For the text-containing cell, return its midpoint in (x, y) coordinate format. 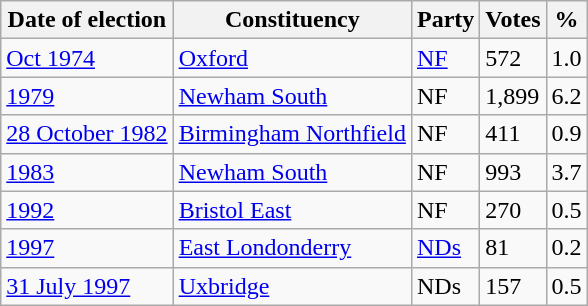
157 (513, 286)
572 (513, 58)
Birmingham Northfield (292, 134)
1997 (87, 248)
Party (445, 20)
Constituency (292, 20)
31 July 1997 (87, 286)
1,899 (513, 96)
1979 (87, 96)
6.2 (566, 96)
Uxbridge (292, 286)
270 (513, 210)
28 October 1982 (87, 134)
1.0 (566, 58)
% (566, 20)
Date of election (87, 20)
Oxford (292, 58)
Bristol East (292, 210)
1983 (87, 172)
Votes (513, 20)
993 (513, 172)
3.7 (566, 172)
81 (513, 248)
411 (513, 134)
Oct 1974 (87, 58)
0.2 (566, 248)
0.9 (566, 134)
1992 (87, 210)
East Londonderry (292, 248)
